Return (X, Y) of the center of cell containing provided text 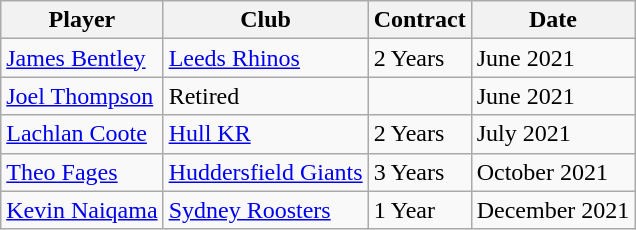
Huddersfield Giants (266, 172)
Hull KR (266, 134)
Theo Fages (82, 172)
Joel Thompson (82, 96)
October 2021 (553, 172)
James Bentley (82, 58)
July 2021 (553, 134)
Date (553, 20)
Leeds Rhinos (266, 58)
Lachlan Coote (82, 134)
Sydney Roosters (266, 210)
Contract (420, 20)
Kevin Naiqama (82, 210)
Retired (266, 96)
1 Year (420, 210)
December 2021 (553, 210)
Player (82, 20)
3 Years (420, 172)
Club (266, 20)
